From the cell containing the given text, extract its center point as [x, y] coordinate. 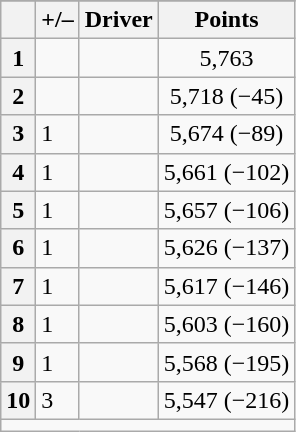
4 [18, 172]
5 [18, 210]
7 [18, 286]
5,603 (−160) [226, 324]
Points [226, 20]
2 [18, 96]
5,661 (−102) [226, 172]
5,568 (−195) [226, 362]
9 [18, 362]
6 [18, 248]
+/– [58, 20]
5,626 (−137) [226, 248]
5,657 (−106) [226, 210]
5,617 (−146) [226, 286]
5,718 (−45) [226, 96]
10 [18, 400]
5,674 (−89) [226, 134]
8 [18, 324]
5,547 (−216) [226, 400]
Driver [118, 20]
5,763 [226, 58]
